Extract the [x, y] coordinate from the center of the cell holding the provided text.  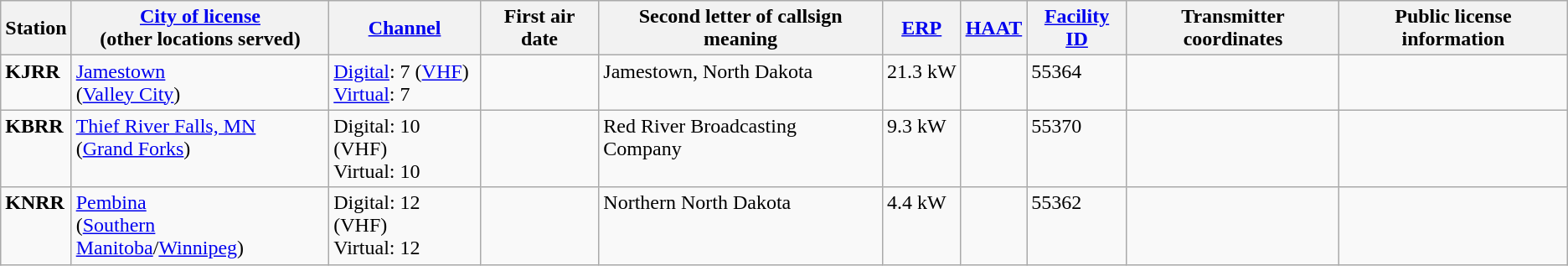
Second letter of callsign meaning [740, 29]
Digital: 10 (VHF)Virtual: 10 [405, 149]
HAAT [993, 29]
ERP [921, 29]
9.3 kW [921, 149]
21.3 kW [921, 82]
Channel [405, 29]
55362 [1077, 226]
First air date [539, 29]
Digital: 12 (VHF)Virtual: 12 [405, 226]
Pembina(Southern Manitoba/Winnipeg) [200, 226]
Transmitter coordinates [1233, 29]
Digital: 7 (VHF)Virtual: 7 [405, 82]
KJRR [36, 82]
KBRR [36, 149]
Public license information [1454, 29]
Jamestown(Valley City) [200, 82]
55364 [1077, 82]
Station [36, 29]
Red River Broadcasting Company [740, 149]
4.4 kW [921, 226]
Northern North Dakota [740, 226]
Thief River Falls, MN(Grand Forks) [200, 149]
KNRR [36, 226]
Jamestown, North Dakota [740, 82]
City of license(other locations served) [200, 29]
Facility ID [1077, 29]
55370 [1077, 149]
